Scan for the cell matching the given text and deliver its (X, Y) coordinate at center. 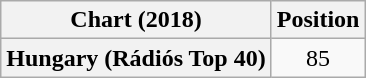
85 (318, 58)
Hungary (Rádiós Top 40) (136, 58)
Position (318, 20)
Chart (2018) (136, 20)
